Provide the [x, y] coordinate of the cell's center where the given text is located.  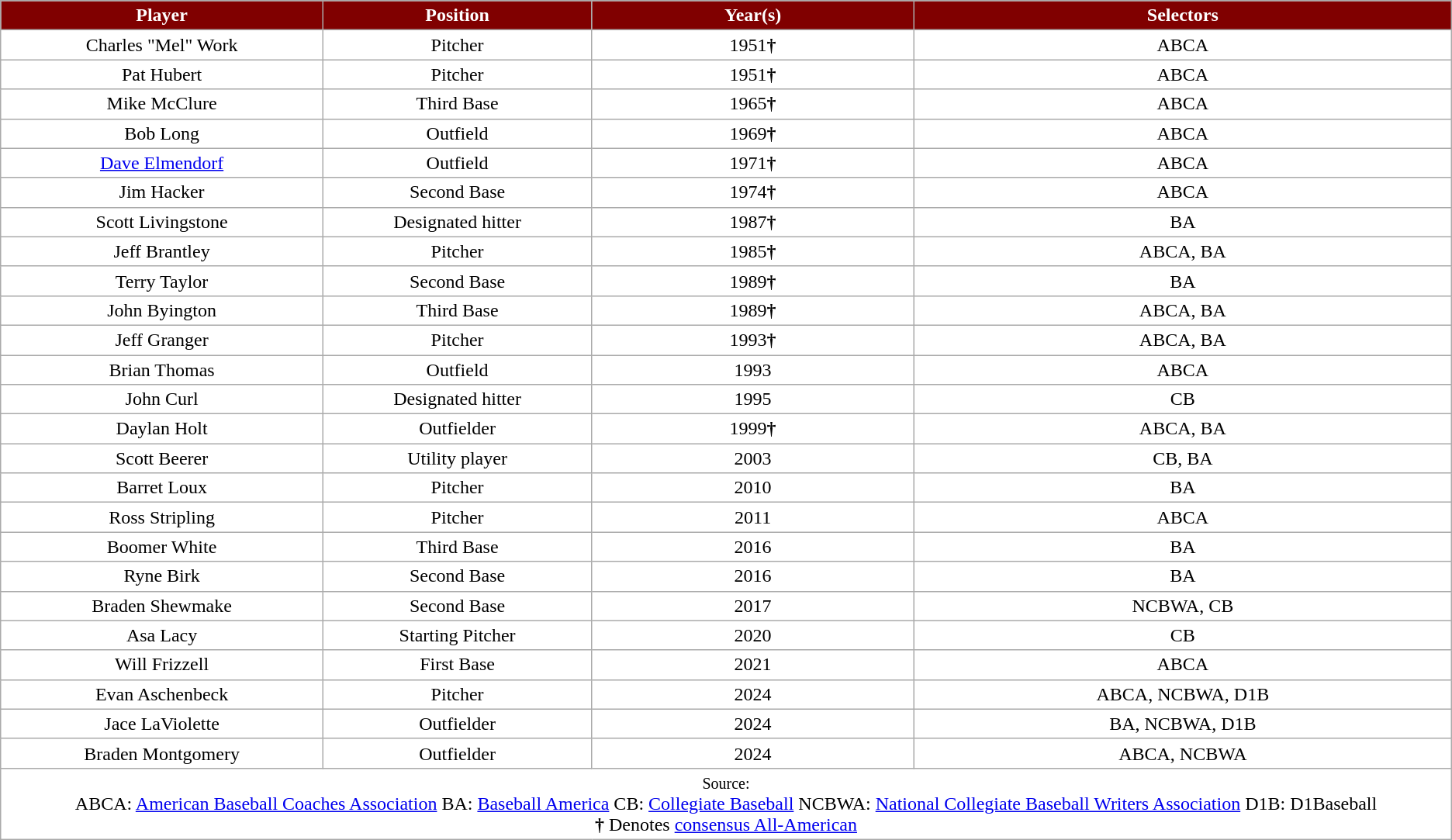
Jeff Brantley [162, 251]
John Curl [162, 399]
Charles "Mel" Work [162, 45]
2017 [753, 606]
Scott Beerer [162, 458]
Selectors [1182, 16]
CB, BA [1182, 458]
1999† [753, 429]
Barret Loux [162, 488]
Daylan Holt [162, 429]
2021 [753, 665]
2020 [753, 635]
1971† [753, 163]
2011 [753, 517]
1985† [753, 251]
1969† [753, 133]
Terry Taylor [162, 281]
ABCA, NCBWA [1182, 753]
Evan Aschenbeck [162, 694]
Boomer White [162, 547]
BA, NCBWA, D1B [1182, 724]
NCBWA, CB [1182, 606]
Ross Stripling [162, 517]
Pat Hubert [162, 74]
Year(s) [753, 16]
2010 [753, 488]
1993 [753, 370]
Jeff Granger [162, 340]
Scott Livingstone [162, 222]
Brian Thomas [162, 370]
1974† [753, 192]
Mike McClure [162, 104]
1995 [753, 399]
Dave Elmendorf [162, 163]
Ryne Birk [162, 576]
ABCA, NCBWA, D1B [1182, 694]
Braden Montgomery [162, 753]
Starting Pitcher [457, 635]
1965† [753, 104]
Braden Shewmake [162, 606]
Jace LaViolette [162, 724]
2003 [753, 458]
John Byington [162, 310]
Asa Lacy [162, 635]
1987† [753, 222]
First Base [457, 665]
1993† [753, 340]
Will Frizzell [162, 665]
Jim Hacker [162, 192]
Position [457, 16]
Player [162, 16]
Utility player [457, 458]
Bob Long [162, 133]
